Identify which cell holds the provided text, then report its (x, y) central coordinate. 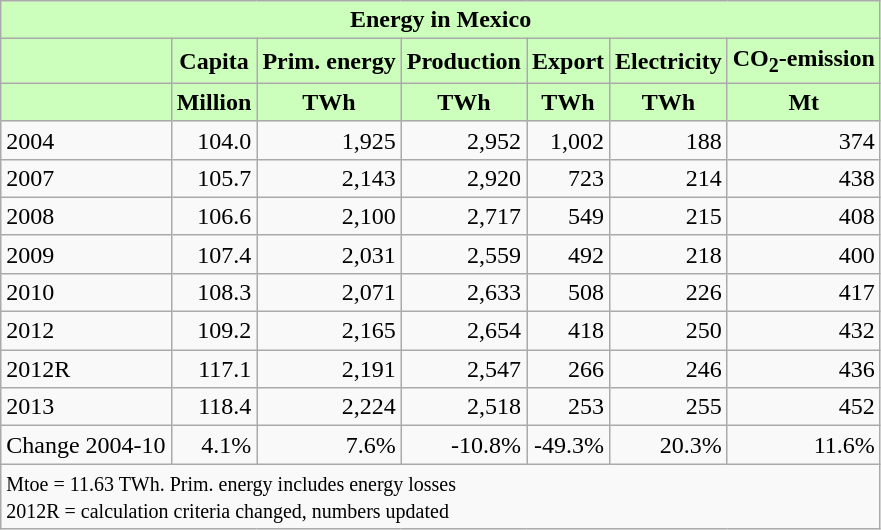
266 (568, 369)
-10.8% (464, 445)
Mtoe = 11.63 TWh. Prim. energy includes energy losses 2012R = calculation criteria changed, numbers updated (441, 496)
508 (568, 292)
452 (804, 407)
2,031 (329, 254)
1,002 (568, 140)
20.3% (669, 445)
118.4 (214, 407)
109.2 (214, 331)
253 (568, 407)
417 (804, 292)
418 (568, 331)
246 (669, 369)
2008 (86, 216)
Mt (804, 102)
2013 (86, 407)
Prim. energy (329, 61)
250 (669, 331)
2,952 (464, 140)
Capita (214, 61)
188 (669, 140)
2,920 (464, 178)
218 (669, 254)
-49.3% (568, 445)
Energy in Mexico (441, 20)
2,143 (329, 178)
7.6% (329, 445)
226 (669, 292)
104.0 (214, 140)
106.6 (214, 216)
2,191 (329, 369)
432 (804, 331)
2,100 (329, 216)
400 (804, 254)
Change 2004-10 (86, 445)
107.4 (214, 254)
2012R (86, 369)
214 (669, 178)
4.1% (214, 445)
Export (568, 61)
2,165 (329, 331)
2,717 (464, 216)
374 (804, 140)
215 (669, 216)
2012 (86, 331)
105.7 (214, 178)
492 (568, 254)
CO2-emission (804, 61)
Electricity (669, 61)
11.6% (804, 445)
2010 (86, 292)
438 (804, 178)
2,633 (464, 292)
117.1 (214, 369)
108.3 (214, 292)
408 (804, 216)
2,547 (464, 369)
2,518 (464, 407)
255 (669, 407)
723 (568, 178)
436 (804, 369)
2,224 (329, 407)
2,071 (329, 292)
Million (214, 102)
1,925 (329, 140)
2,654 (464, 331)
549 (568, 216)
2009 (86, 254)
2004 (86, 140)
2,559 (464, 254)
Production (464, 61)
2007 (86, 178)
